Identify which cell holds the provided text, then report its [X, Y] central coordinate. 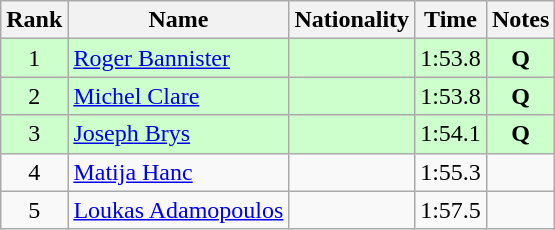
Joseph Brys [178, 134]
Michel Clare [178, 96]
Loukas Adamopoulos [178, 210]
Rank [34, 20]
Roger Bannister [178, 58]
3 [34, 134]
Time [451, 20]
Name [178, 20]
Nationality [352, 20]
1:55.3 [451, 172]
1:54.1 [451, 134]
2 [34, 96]
Matija Hanc [178, 172]
4 [34, 172]
5 [34, 210]
1 [34, 58]
Notes [520, 20]
1:57.5 [451, 210]
